Find where the given text appears and provide that cell's center as [X, Y] coordinate. 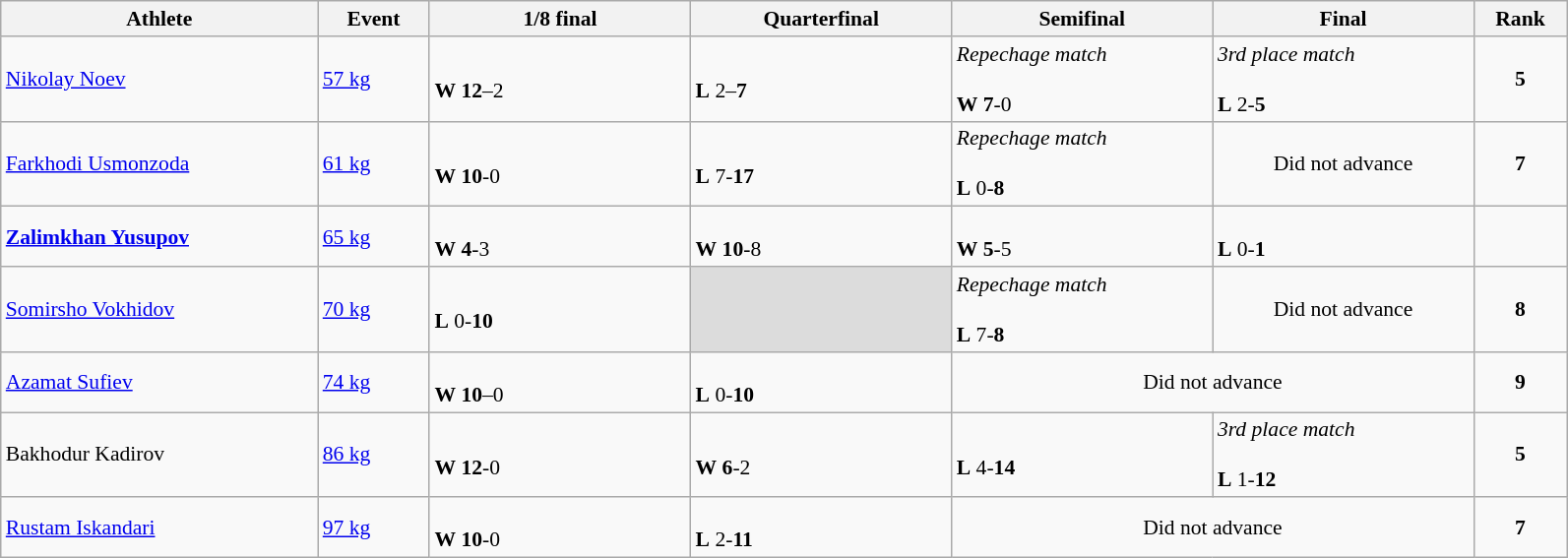
W 5-5 [1083, 236]
L 0-1 [1343, 236]
Nikolay Noev [159, 79]
Repechage matchW 7-0 [1083, 79]
97 kg [374, 527]
65 kg [374, 236]
Athlete [159, 19]
Rustam Iskandari [159, 527]
Azamat Sufiev [159, 382]
L 2–7 [821, 79]
Quarterfinal [821, 19]
3rd place matchL 2-5 [1343, 79]
86 kg [374, 455]
57 kg [374, 79]
9 [1520, 382]
L 7-17 [821, 163]
Somirsho Vokhidov [159, 309]
Event [374, 19]
L 2-11 [821, 527]
Semifinal [1083, 19]
Bakhodur Kadirov [159, 455]
Repechage matchL 7-8 [1083, 309]
W 10-8 [821, 236]
Zalimkhan Yusupov [159, 236]
W 12–2 [559, 79]
1/8 final [559, 19]
W 4-3 [559, 236]
Rank [1520, 19]
L 4-14 [1083, 455]
3rd place matchL 1-12 [1343, 455]
Final [1343, 19]
Farkhodi Usmonzoda [159, 163]
70 kg [374, 309]
61 kg [374, 163]
Repechage matchL 0-8 [1083, 163]
8 [1520, 309]
W 12-0 [559, 455]
74 kg [374, 382]
W 6-2 [821, 455]
W 10–0 [559, 382]
